From the cell containing the given text, extract its center point as [X, Y] coordinate. 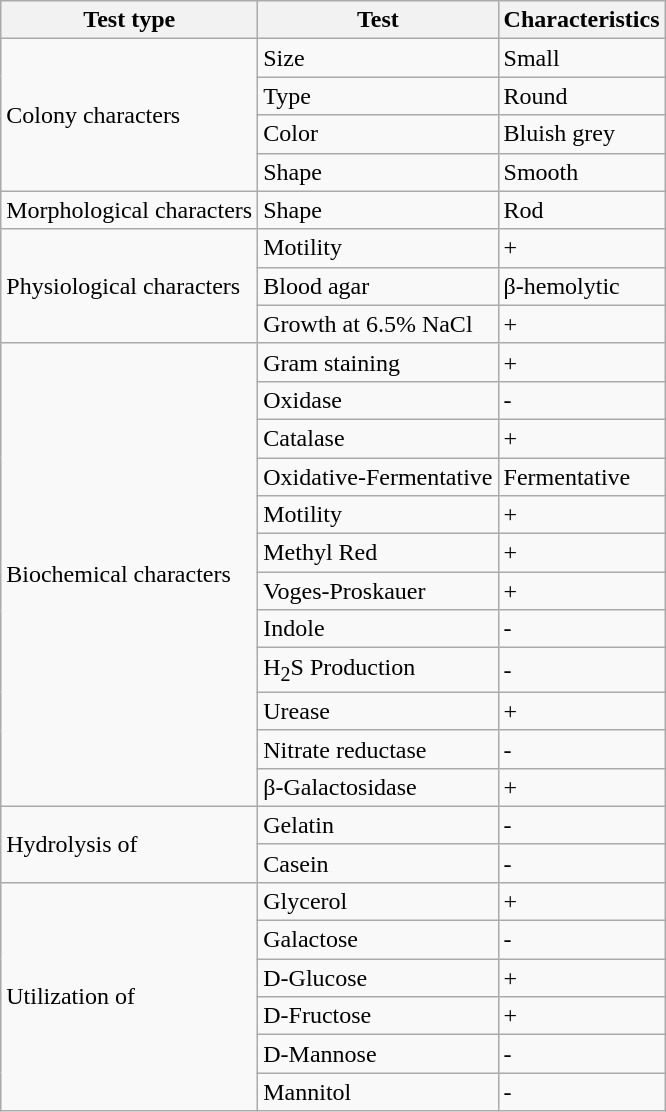
Oxidase [378, 400]
Nitrate reductase [378, 749]
Size [378, 58]
Casein [378, 863]
Test type [130, 20]
Small [582, 58]
Indole [378, 629]
D-Fructose [378, 1016]
Color [378, 134]
Galactose [378, 940]
H2S Production [378, 670]
Glycerol [378, 901]
Voges-Proskauer [378, 591]
D-Mannose [378, 1054]
β-hemolytic [582, 286]
β-Galactosidase [378, 787]
Blood agar [378, 286]
Characteristics [582, 20]
Oxidative-Fermentative [378, 477]
Gram staining [378, 362]
Growth at 6.5% NaCl [378, 324]
Hydrolysis of [130, 844]
Biochemical characters [130, 574]
Catalase [378, 438]
D-Glucose [378, 978]
Morphological characters [130, 210]
Methyl Red [378, 553]
Test [378, 20]
Mannitol [378, 1092]
Smooth [582, 172]
Type [378, 96]
Utilization of [130, 996]
Bluish grey [582, 134]
Rod [582, 210]
Physiological characters [130, 286]
Gelatin [378, 825]
Urease [378, 711]
Round [582, 96]
Colony characters [130, 115]
Fermentative [582, 477]
